Return the [x, y] coordinate for the center point of the cell that contains the specified text.  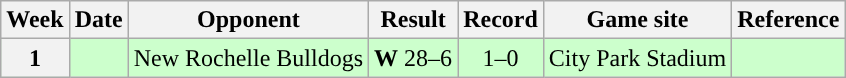
New Rochelle Bulldogs [248, 58]
Reference [788, 20]
Record [501, 20]
Date [98, 20]
Opponent [248, 20]
Week [35, 20]
1 [35, 58]
City Park Stadium [637, 58]
W 28–6 [414, 58]
Game site [637, 20]
Result [414, 20]
1–0 [501, 58]
